Extract the [x, y] coordinate from the center of the cell holding the provided text.  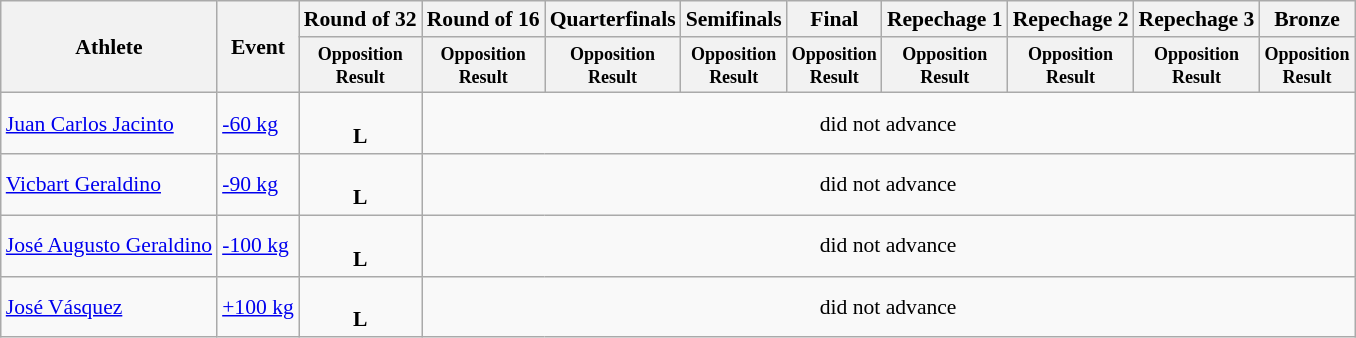
-100 kg [258, 246]
Vicbart Geraldino [109, 184]
José Vásquez [109, 306]
Juan Carlos Jacinto [109, 124]
Bronze [1306, 19]
Semifinals [734, 19]
Round of 16 [484, 19]
-60 kg [258, 124]
-90 kg [258, 184]
+100 kg [258, 306]
Final [834, 19]
Event [258, 47]
Repechage 3 [1197, 19]
José Augusto Geraldino [109, 246]
Repechage 2 [1071, 19]
Quarterfinals [613, 19]
Athlete [109, 47]
Repechage 1 [945, 19]
Round of 32 [360, 19]
